Return the (x, y) coordinate for the center point of the cell that contains the specified text.  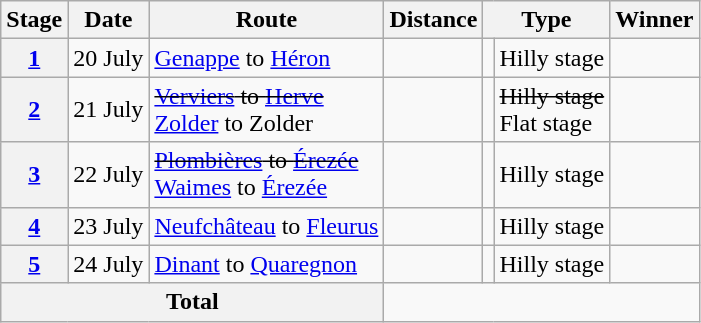
Hilly stageFlat stage (552, 110)
Verviers to HerveZolder to Zolder (266, 110)
Genappe to Héron (266, 58)
Stage (34, 20)
24 July (108, 264)
Dinant to Quaregnon (266, 264)
22 July (108, 174)
Neufchâteau to Fleurus (266, 226)
4 (34, 226)
Winner (654, 20)
Date (108, 20)
20 July (108, 58)
Total (192, 302)
2 (34, 110)
1 (34, 58)
5 (34, 264)
3 (34, 174)
Plombières to ÉrezéeWaimes to Érezée (266, 174)
23 July (108, 226)
21 July (108, 110)
Distance (434, 20)
Route (266, 20)
Type (546, 20)
